Find where the given text appears and provide that cell's center as (x, y) coordinate. 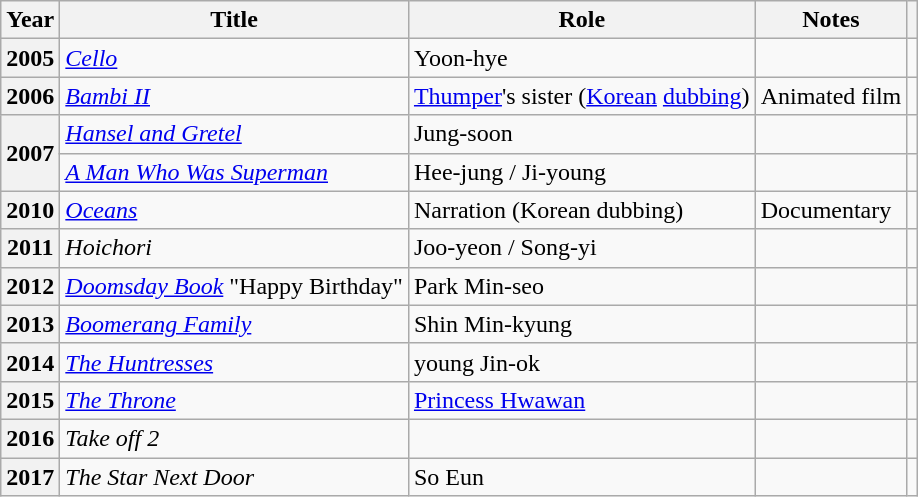
So Eun (582, 477)
The Huntresses (234, 362)
Year (30, 20)
Documentary (831, 210)
2006 (30, 96)
Animated film (831, 96)
Princess Hwawan (582, 400)
Jung-soon (582, 134)
Thumper's sister (Korean dubbing) (582, 96)
Cello (234, 58)
2017 (30, 477)
Boomerang Family (234, 324)
2012 (30, 286)
2005 (30, 58)
2010 (30, 210)
Take off 2 (234, 438)
2016 (30, 438)
2013 (30, 324)
Role (582, 20)
Park Min-seo (582, 286)
Yoon-hye (582, 58)
Hoichori (234, 248)
Doomsday Book "Happy Birthday" (234, 286)
The Throne (234, 400)
Bambi II (234, 96)
Shin Min-kyung (582, 324)
2007 (30, 153)
2015 (30, 400)
Hansel and Gretel (234, 134)
Joo-yeon / Song-yi (582, 248)
A Man Who Was Superman (234, 172)
The Star Next Door (234, 477)
2011 (30, 248)
Notes (831, 20)
Hee-jung / Ji-young (582, 172)
Narration (Korean dubbing) (582, 210)
Oceans (234, 210)
young Jin-ok (582, 362)
Title (234, 20)
2014 (30, 362)
